For the text-containing cell, return its midpoint in [X, Y] coordinate format. 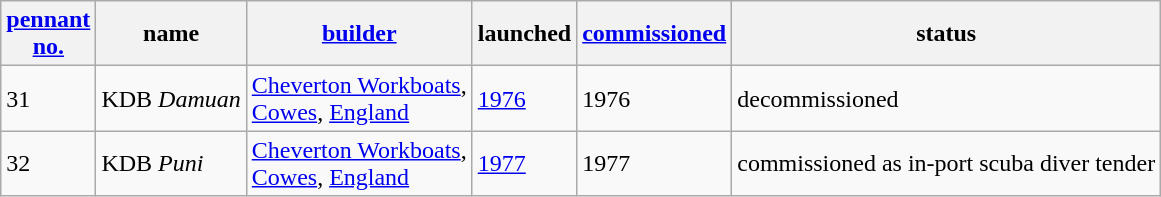
KDB Damuan [171, 98]
commissioned [654, 34]
32 [48, 164]
launched [524, 34]
status [946, 34]
name [171, 34]
commissioned as in-port scuba diver tender [946, 164]
31 [48, 98]
builder [359, 34]
pennantno. [48, 34]
KDB Puni [171, 164]
decommissioned [946, 98]
